Search for the cell housing the specified text and yield its [x, y] center coordinate. 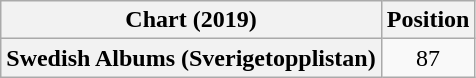
Position [428, 20]
Chart (2019) [191, 20]
Swedish Albums (Sverigetopplistan) [191, 58]
87 [428, 58]
